Find where the given text appears and provide that cell's center as (x, y) coordinate. 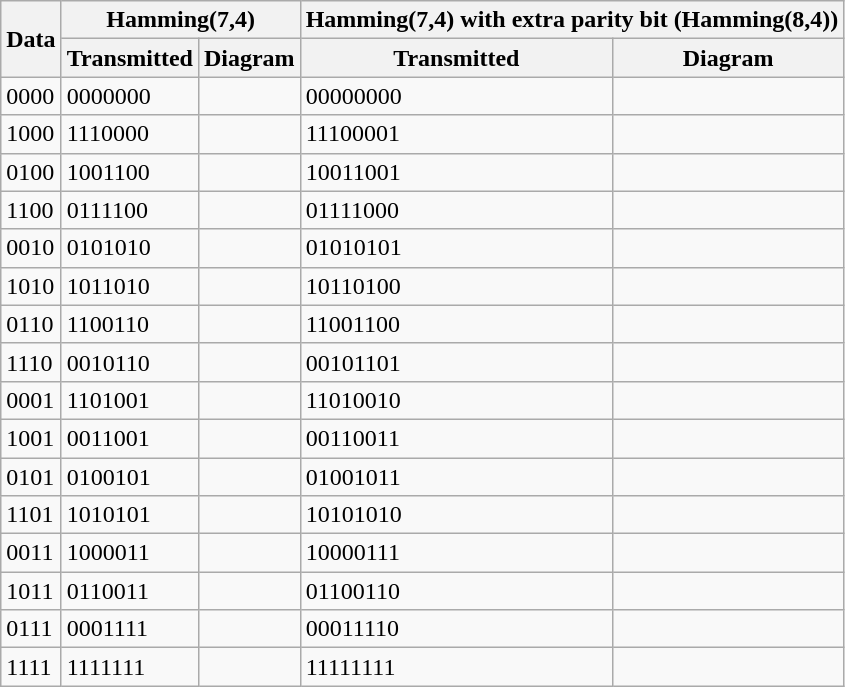
0010110 (130, 362)
01100110 (456, 591)
0100 (31, 172)
1101 (31, 515)
0111 (31, 629)
Hamming(7,4) (180, 20)
01001011 (456, 477)
0001 (31, 400)
1011 (31, 591)
11001100 (456, 324)
0000000 (130, 96)
10000111 (456, 553)
Data (31, 39)
1100110 (130, 324)
0001111 (130, 629)
1111 (31, 667)
0000 (31, 96)
1100 (31, 210)
Hamming(7,4) with extra parity bit (Hamming(8,4)) (572, 20)
1000 (31, 134)
01111000 (456, 210)
1101001 (130, 400)
1000011 (130, 553)
0011 (31, 553)
10101010 (456, 515)
0101010 (130, 248)
1001 (31, 438)
0101 (31, 477)
1111111 (130, 667)
11010010 (456, 400)
1110000 (130, 134)
01010101 (456, 248)
00000000 (456, 96)
1010 (31, 286)
0010 (31, 248)
1001100 (130, 172)
11100001 (456, 134)
0100101 (130, 477)
0111100 (130, 210)
0110011 (130, 591)
0110 (31, 324)
1010101 (130, 515)
11111111 (456, 667)
1011010 (130, 286)
1110 (31, 362)
00101101 (456, 362)
00011110 (456, 629)
10011001 (456, 172)
00110011 (456, 438)
0011001 (130, 438)
10110100 (456, 286)
